Output the (x, y) coordinate of the center of the cell containing the given text.  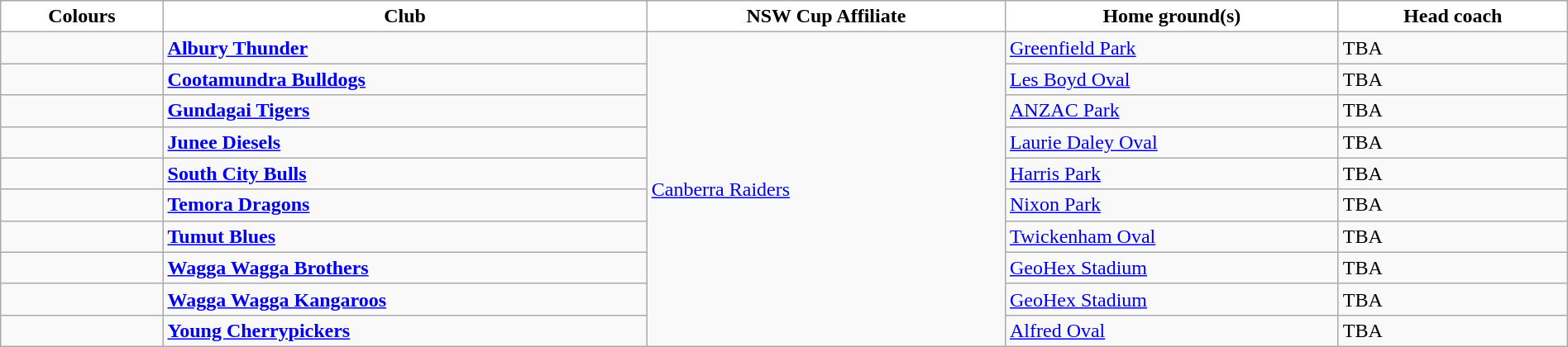
Head coach (1452, 17)
Colours (82, 17)
Wagga Wagga Brothers (405, 268)
Home ground(s) (1171, 17)
Laurie Daley Oval (1171, 142)
Gundagai Tigers (405, 111)
Albury Thunder (405, 48)
ANZAC Park (1171, 111)
Harris Park (1171, 173)
Wagga Wagga Kangaroos (405, 299)
Club (405, 17)
Temora Dragons (405, 205)
NSW Cup Affiliate (825, 17)
South City Bulls (405, 173)
Tumut Blues (405, 236)
Nixon Park (1171, 205)
Greenfield Park (1171, 48)
Twickenham Oval (1171, 236)
Cootamundra Bulldogs (405, 79)
Young Cherrypickers (405, 330)
Les Boyd Oval (1171, 79)
Junee Diesels (405, 142)
Alfred Oval (1171, 330)
Canberra Raiders (825, 190)
